Extract the [x, y] coordinate from the center of the cell holding the provided text.  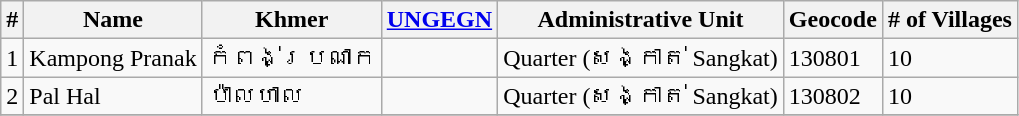
Pal Hal [113, 96]
# [12, 20]
130801 [832, 58]
# of Villages [950, 20]
Geocode [832, 20]
Kampong Pranak [113, 58]
Name [113, 20]
កំពង់ប្រណាក [292, 58]
ប៉ាលហាល [292, 96]
Administrative Unit [641, 20]
UNGEGN [439, 20]
1 [12, 58]
130802 [832, 96]
2 [12, 96]
Khmer [292, 20]
